Locate the cell with the specified text and output its (X, Y) center coordinate. 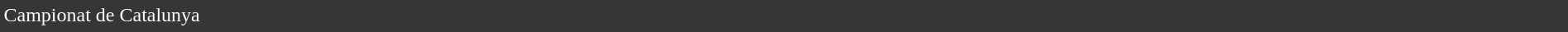
Campionat de Catalunya (784, 15)
